Extract the [x, y] coordinate from the center of the cell holding the provided text.  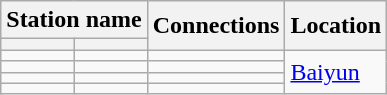
Location [336, 26]
Baiyun [336, 72]
Station name [74, 20]
Connections [216, 26]
